Return the [X, Y] coordinate for the center point of the cell that contains the specified text.  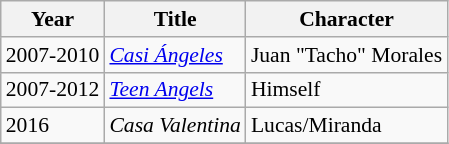
2007-2010 [53, 55]
Juan "Tacho" Morales [346, 55]
Title [174, 19]
Character [346, 19]
2016 [53, 126]
Teen Angels [174, 90]
Casa Valentina [174, 126]
Himself [346, 90]
Casi Ángeles [174, 55]
Lucas/Miranda [346, 126]
Year [53, 19]
2007-2012 [53, 90]
